Output the (x, y) coordinate of the center of the cell containing the given text.  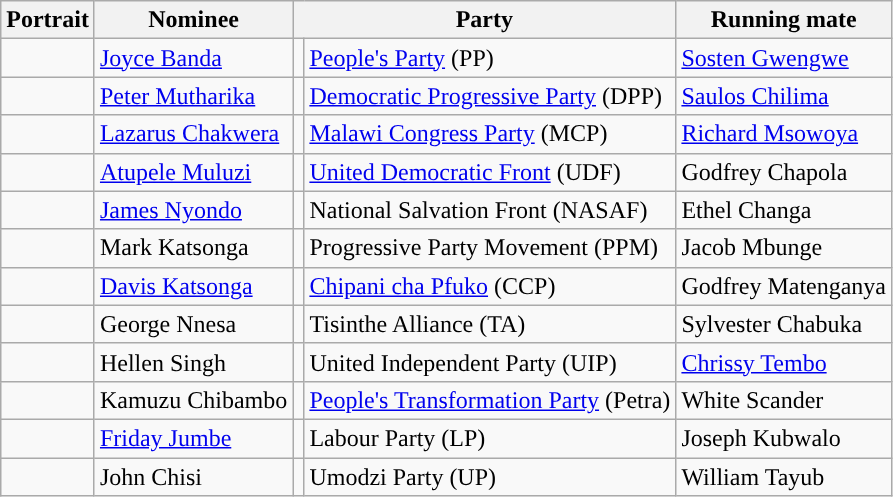
United Independent Party (UIP) (490, 362)
Richard Msowoya (784, 134)
Sosten Gwengwe (784, 58)
National Salvation Front (NASAF) (490, 210)
People's Party (PP) (490, 58)
Tisinthe Alliance (TA) (490, 324)
Godfrey Matenganya (784, 286)
James Nyondo (193, 210)
Atupele Muluzi (193, 172)
George Nnesa (193, 324)
Chipani cha Pfuko (CCP) (490, 286)
United Democratic Front (UDF) (490, 172)
Saulos Chilima (784, 96)
Davis Katsonga (193, 286)
Malawi Congress Party (MCP) (490, 134)
Hellen Singh (193, 362)
Godfrey Chapola (784, 172)
Peter Mutharika (193, 96)
Nominee (193, 20)
Jacob Mbunge (784, 248)
Mark Katsonga (193, 248)
Portrait (48, 20)
Joyce Banda (193, 58)
People's Transformation Party (Petra) (490, 400)
William Tayub (784, 477)
Sylvester Chabuka (784, 324)
Umodzi Party (UP) (490, 477)
Running mate (784, 20)
Chrissy Tembo (784, 362)
Kamuzu Chibambo (193, 400)
Progressive Party Movement (PPM) (490, 248)
Ethel Changa (784, 210)
Joseph Kubwalo (784, 438)
White Scander (784, 400)
Lazarus Chakwera (193, 134)
Friday Jumbe (193, 438)
Party (484, 20)
Democratic Progressive Party (DPP) (490, 96)
John Chisi (193, 477)
Labour Party (LP) (490, 438)
